For the text-containing cell, return its midpoint in [x, y] coordinate format. 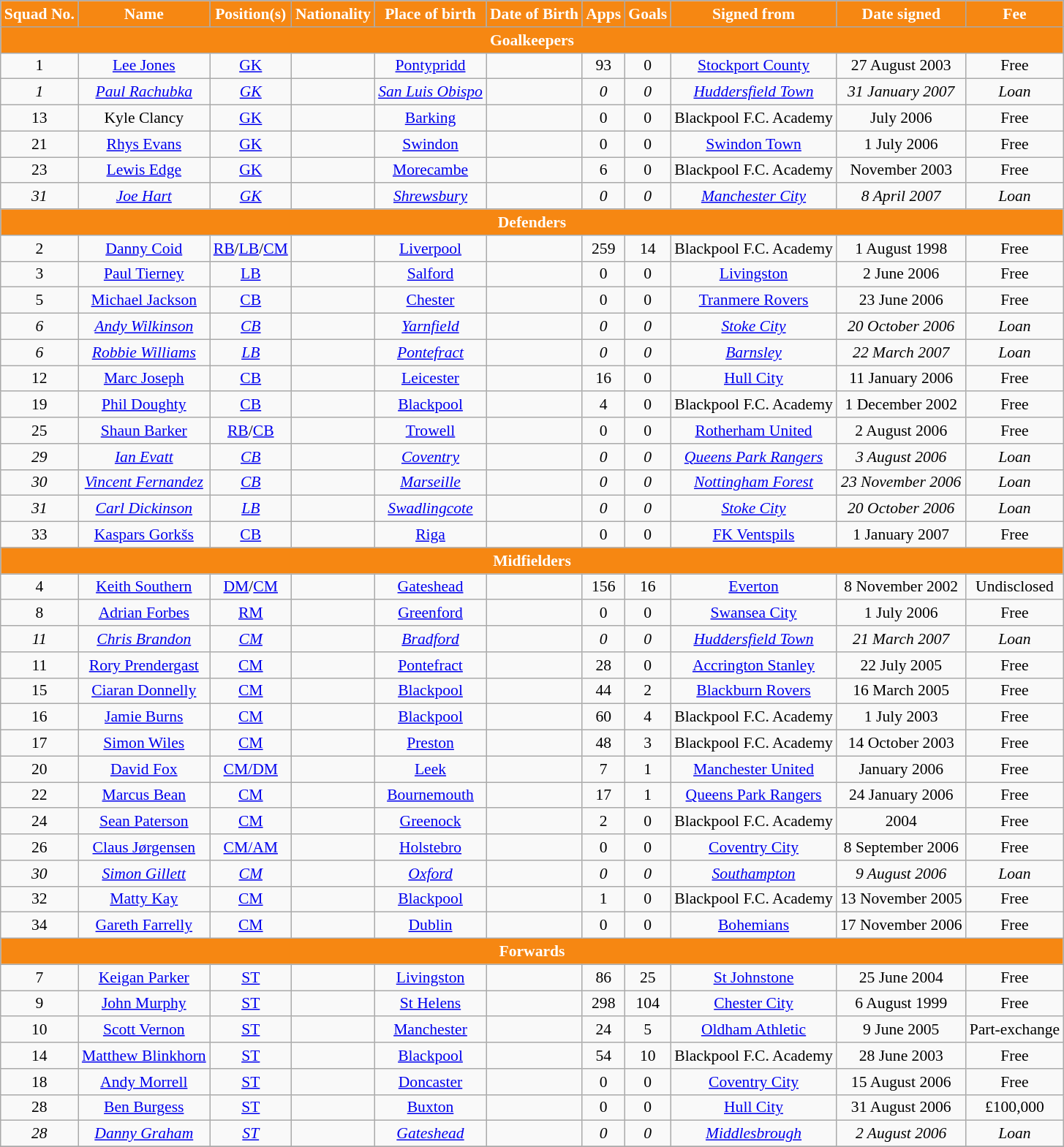
Chester City [753, 1004]
Barnsley [753, 352]
Date of Birth [534, 14]
Manchester City [753, 197]
Defenders [532, 222]
Ciaran Donnelly [144, 691]
Salford [430, 274]
1 July 2003 [901, 717]
Fee [1015, 14]
Forwards [532, 952]
Matthew Blinkhorn [144, 1056]
9 August 2006 [901, 874]
Vincent Fernandez [144, 482]
2 June 2006 [901, 274]
Preston [430, 743]
John Murphy [144, 1004]
6 August 1999 [901, 1004]
July 2006 [901, 118]
Shaun Barker [144, 431]
Kaspars Gorkšs [144, 535]
Swindon Town [753, 144]
Liverpool [430, 249]
Michael Jackson [144, 300]
RM [251, 613]
RB/CB [251, 431]
Nationality [333, 14]
Paul Rachubka [144, 92]
Everton [753, 587]
Goalkeepers [532, 40]
Place of birth [430, 14]
20 [39, 769]
FK Ventspils [753, 535]
Tranmere Rovers [753, 300]
Lewis Edge [144, 170]
Keith Southern [144, 587]
Swindon [430, 144]
San Luis Obispo [430, 92]
Blackburn Rovers [753, 691]
Carl Dickinson [144, 509]
Swadlingcote [430, 509]
1 August 1998 [901, 249]
David Fox [144, 769]
Doncaster [430, 1082]
Matty Kay [144, 899]
23 June 2006 [901, 300]
24 January 2006 [901, 795]
23 [39, 170]
9 June 2005 [901, 1030]
2004 [901, 822]
Undisclosed [1015, 587]
86 [603, 977]
54 [603, 1056]
8 September 2006 [901, 847]
156 [603, 587]
Scott Vernon [144, 1030]
Sean Paterson [144, 822]
Part-exchange [1015, 1030]
Dublin [430, 925]
Greenock [430, 822]
Bournemouth [430, 795]
Accrington Stanley [753, 665]
Date signed [901, 14]
Coventry [430, 457]
Nottingham Forest [753, 482]
Swansea City [753, 613]
Phil Doughty [144, 405]
Andy Morrell [144, 1082]
CM/DM [251, 769]
CM/AM [251, 847]
Danny Coid [144, 249]
13 [39, 118]
Paul Tierney [144, 274]
48 [603, 743]
22 July 2005 [901, 665]
Barking [430, 118]
Marcus Bean [144, 795]
Robbie Williams [144, 352]
Bohemians [753, 925]
Chris Brandon [144, 639]
8 [39, 613]
18 [39, 1082]
8 April 2007 [901, 197]
93 [603, 66]
Danny Graham [144, 1134]
Chester [430, 300]
Yarnfield [430, 327]
60 [603, 717]
23 November 2006 [901, 482]
22 [39, 795]
12 [39, 379]
104 [648, 1004]
21 [39, 144]
Oldham Athletic [753, 1030]
Rory Prendergast [144, 665]
Stockport County [753, 66]
Squad No. [39, 14]
259 [603, 249]
St Johnstone [753, 977]
27 August 2003 [901, 66]
Manchester [430, 1030]
Rotherham United [753, 431]
26 [39, 847]
33 [39, 535]
21 March 2007 [901, 639]
DM/CM [251, 587]
29 [39, 457]
Signed from [753, 14]
Lee Jones [144, 66]
Claus Jørgensen [144, 847]
34 [39, 925]
17 November 2006 [901, 925]
13 November 2005 [901, 899]
Name [144, 14]
Ben Burgess [144, 1108]
Gareth Farrelly [144, 925]
Marc Joseph [144, 379]
Ian Evatt [144, 457]
Kyle Clancy [144, 118]
January 2006 [901, 769]
Simon Wiles [144, 743]
Goals [648, 14]
Middlesbrough [753, 1134]
3 August 2006 [901, 457]
32 [39, 899]
Bradford [430, 639]
31 August 2006 [901, 1108]
Marseille [430, 482]
44 [603, 691]
Jamie Burns [144, 717]
31 January 2007 [901, 92]
Leicester [430, 379]
Simon Gillett [144, 874]
Shrewsbury [430, 197]
28 June 2003 [901, 1056]
298 [603, 1004]
Riga [430, 535]
1 January 2007 [901, 535]
15 August 2006 [901, 1082]
Greenford [430, 613]
RB/LB/CM [251, 249]
Holstebro [430, 847]
19 [39, 405]
St Helens [430, 1004]
22 March 2007 [901, 352]
9 [39, 1004]
Joe Hart [144, 197]
Trowell [430, 431]
15 [39, 691]
Adrian Forbes [144, 613]
25 June 2004 [901, 977]
14 October 2003 [901, 743]
Rhys Evans [144, 144]
Oxford [430, 874]
1 December 2002 [901, 405]
November 2003 [901, 170]
Apps [603, 14]
Morecambe [430, 170]
Andy Wilkinson [144, 327]
Southampton [753, 874]
Position(s) [251, 14]
Midfielders [532, 561]
Buxton [430, 1108]
8 November 2002 [901, 587]
Pontypridd [430, 66]
11 January 2006 [901, 379]
16 March 2005 [901, 691]
Keigan Parker [144, 977]
Leek [430, 769]
£100,000 [1015, 1108]
Manchester United [753, 769]
